Determine the (X, Y) coordinate at the center of the cell enclosing the given text.  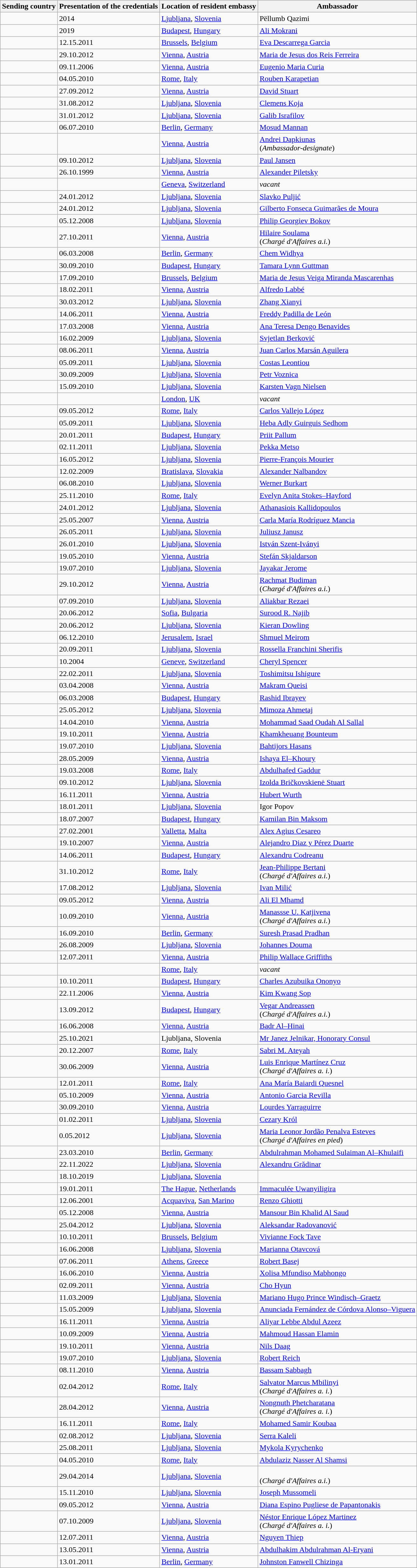
13.01.2011 (109, 1562)
26.10.1999 (109, 172)
Mosud Mannan (337, 127)
2019 (109, 31)
Robert Basej (337, 1261)
10.09.2010 (109, 916)
Chem Widhya (337, 253)
07.10.2009 (109, 1521)
Juliusz Janusz (337, 532)
06.08.2010 (109, 483)
06.07.2010 (109, 127)
Pekka Metso (337, 447)
27.09.2012 (109, 91)
26.05.2011 (109, 532)
12.02.2009 (109, 471)
Karsten Vagn Nielsen (337, 387)
25.04.2012 (109, 1225)
Alexander Piletsky (337, 172)
Xolisa Mfundiso Mabhongo (337, 1273)
11.03.2009 (109, 1297)
19.01.2011 (109, 1188)
Lourdes Yarraguirre (337, 1107)
Hubert Wurth (337, 795)
19.03.2008 (109, 770)
Mimoza Ahmetaj (337, 710)
26.01.2010 (109, 544)
Mohammad Saad Oudah Al Sallal (337, 722)
Rouben Karapetian (337, 79)
Ali El Mhamd (337, 900)
Bassam Sabbagh (337, 1370)
Maria de Jesus Veiga Miranda Mascarenhas (337, 278)
Eva Descarrega Garcia (337, 43)
Kieran Dowling (337, 625)
Mr Janez Jelnikar, Honorary Consul (337, 1038)
18.01.2011 (109, 807)
Izolda Bričkovskienė Stuart (337, 783)
Charles Azubuika Ononyo (337, 981)
30.03.2012 (109, 302)
Location of resident embassy (209, 6)
Luis Enrique Martínez Cruz(Chargé d'Affaires a. i.) (337, 1067)
Cheryl Spencer (337, 661)
Werner Burkart (337, 483)
Johannes Douma (337, 945)
Mansour Bin Khalid Al Saud (337, 1213)
Salvator Marcus Mbilinyi(Chargé d'Affaires a. i.) (337, 1386)
27.02.2001 (109, 831)
Carlos Vallejo López (337, 411)
12.01.2011 (109, 1083)
Zhang Xianyi (337, 302)
Ana María Baiardi Quesnel (337, 1083)
Alejandro Diaz y Pérez Duarte (337, 843)
20.12.2007 (109, 1050)
Eugenio Maria Curia (337, 67)
25.11.2010 (109, 495)
Alexander Nalbandov (337, 471)
Sabri M. Ateyah (337, 1050)
Maria de Jesus dos Reis Ferreira (337, 55)
Sending country (29, 6)
17.03.2008 (109, 326)
Kim Kwang Sop (337, 993)
31.08.2012 (109, 103)
09.11.2006 (109, 67)
Philip Georgiev Bokov (337, 221)
Marianna Otavcová (337, 1249)
Shmuel Meirom (337, 637)
István Szent-Iványi (337, 544)
28.05.2009 (109, 758)
Aliyar Lebbe Abdul Azeez (337, 1322)
16.02.2009 (109, 338)
Mohamed Samir Koubaa (337, 1424)
Heba Adly Guirguis Sedhom (337, 423)
02.04.2012 (109, 1386)
Ambassador (337, 6)
Valletta, Malta (209, 831)
25.05.2012 (109, 710)
Slavko Puljić (337, 197)
Ana Teresa Dengo Benavides (337, 326)
18.10.2019 (109, 1176)
08.11.2010 (109, 1370)
10.09.2009 (109, 1334)
16.09.2010 (109, 933)
Bahtijors Hasans (337, 746)
Cezary Król (337, 1119)
Aliakbar Rezaei (337, 601)
Toshimitsu Ishigure (337, 673)
Philip Wallace Griffiths (337, 957)
Paul Jansen (337, 160)
Hilaire Soulama(Chargé d'Affaires a.i.) (337, 237)
28.04.2012 (109, 1407)
Antonio Garcia Revilla (337, 1095)
Abdulhafed Gaddur (337, 770)
27.10.2011 (109, 237)
Ishaya El–Khoury (337, 758)
03.04.2008 (109, 686)
Aleksandar Radovanović (337, 1225)
10.2004 (109, 661)
Nongnuth Phetcharatana(Chargé d'Affaires a. i.) (337, 1407)
13.09.2012 (109, 1010)
15.11.2010 (109, 1493)
Abdulhakim Abdulrahman Al-Eryani (337, 1550)
Rashid Ibrayev (337, 698)
(Chargé d'Affaires a.i.) (337, 1476)
07.09.2010 (109, 601)
17.09.2010 (109, 278)
23.03.2010 (109, 1152)
Jean-Philippe Bertani(Chargé d'Affaires a.i.) (337, 871)
Acquaviva, San Marino (209, 1201)
17.08.2012 (109, 888)
Renzo Ghiotti (337, 1201)
Mariano Hugo Prince Windisch–Graetz (337, 1297)
Surood R. Najib (337, 613)
Badr Al–Hinai (337, 1026)
Pierre-François Mourier (337, 459)
07.06.2011 (109, 1261)
Athanasiois Kallidopoulos (337, 508)
18.07.2007 (109, 819)
20.01.2011 (109, 435)
Mykola Kyrychenko (337, 1448)
Sofia, Bulgaria (209, 613)
Gilberto Fonseca Guimarães de Moura (337, 209)
Evelyn Anita Stokes–Hayford (337, 495)
02.09.2011 (109, 1285)
Presentation of the credentials (109, 6)
30.09.2009 (109, 375)
Abdulaziz Nasser Al Shamsi (337, 1460)
Anunciada Fernández de Córdova Alonso–Viguera (337, 1309)
15.05.2009 (109, 1309)
Ali Mokrani (337, 31)
Manassse U. Katjivena(Chargé d'Affaires a.i.) (337, 916)
13.05.2011 (109, 1550)
Costas Leontiou (337, 362)
Rossella Franchini Sherifis (337, 649)
12.06.2001 (109, 1201)
08.06.2011 (109, 350)
31.10.2012 (109, 871)
Juan Carlos Marsán Aguilera (337, 350)
Jerusalem, Israel (209, 637)
16.05.2012 (109, 459)
0.05.2012 (109, 1136)
Diana Espino Pugliese de Papantonakis (337, 1505)
Petr Voznica (337, 375)
Alexandru Grădinar (337, 1164)
01.02.2011 (109, 1119)
Vivianne Fock Tave (337, 1237)
Maria Leonor Jordão Penalva Esteves(Chargé d'Affaires en pied) (337, 1136)
20.09.2011 (109, 649)
12.15.2011 (109, 43)
Johnston Fanwell Chizinga (337, 1562)
05.10.2009 (109, 1095)
22.11.2022 (109, 1164)
Bratislava, Slovakia (209, 471)
06.12.2010 (109, 637)
Jayakar Jerome (337, 568)
Immaculée Uwanyiligira (337, 1188)
Galib Israfilov (337, 115)
Mahmoud Hassan Elamin (337, 1334)
Freddy Padilla de León (337, 314)
The Hague, Netherlands (209, 1188)
Svjetlan Berković (337, 338)
2014 (109, 18)
15.09.2010 (109, 387)
26.08.2009 (109, 945)
Khamkheuang Bounteum (337, 734)
Néstor Enrique López Martinez(Chargé d'Affaires a. i.) (337, 1521)
Suresh Prasad Pradhan (337, 933)
Kamilan Bin Maksom (337, 819)
25.10.2021 (109, 1038)
Tamara Lynn Guttman (337, 266)
Nils Daag (337, 1346)
25.05.2007 (109, 520)
Alex Agius Cesareo (337, 831)
Cho Hyun (337, 1285)
Makram Queisi (337, 686)
31.01.2012 (109, 115)
Carla María Rodríguez Mancia (337, 520)
Geneve, Switzerland (209, 661)
Nguyen Thiep (337, 1537)
Serra Kaleli (337, 1436)
Stefán Skjaldarson (337, 556)
16.06.2010 (109, 1273)
Clemens Koja (337, 103)
19.05.2010 (109, 556)
25.08.2011 (109, 1448)
14.04.2010 (109, 722)
Andrei Dapkiunas(Ambassador-designate) (337, 144)
29.04.2014 (109, 1476)
Rachmat Budiman(Chargé d'Affaires a.i.) (337, 584)
David Stuart (337, 91)
02.08.2012 (109, 1436)
Abdulrahman Mohamed Sulaiman Al–Khulaifi (337, 1152)
22.02.2011 (109, 673)
02.11.2011 (109, 447)
Alfredo Labbé (337, 290)
Pëllumb Qazimi (337, 18)
Alexandru Codreanu (337, 855)
22.11.2006 (109, 993)
Robert Reich (337, 1358)
Priit Pallum (337, 435)
London, UK (209, 399)
Geneva, Switzerland (209, 184)
18.02.2011 (109, 290)
Ivan Milić (337, 888)
19.10.2007 (109, 843)
30.06.2009 (109, 1067)
Igor Popov (337, 807)
Vegar Andreassen(Chargé d'Affaires a.i.) (337, 1010)
Athens, Greece (209, 1261)
Joseph Mussomeli (337, 1493)
